For the text-containing cell, return its midpoint in (x, y) coordinate format. 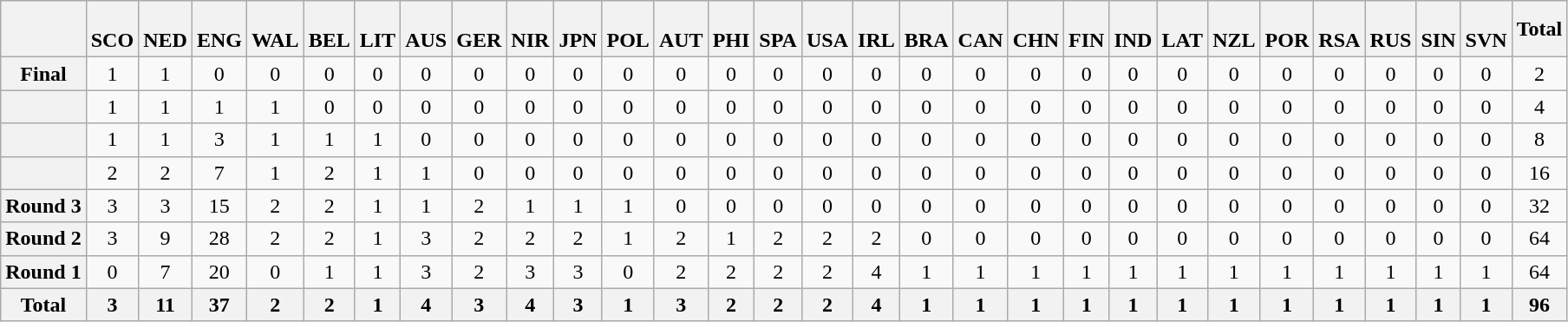
Round 2 (43, 239)
BEL (330, 30)
8 (1539, 140)
RUS (1391, 30)
9 (166, 239)
LAT (1183, 30)
POR (1287, 30)
NZL (1234, 30)
16 (1539, 173)
15 (219, 206)
LIT (377, 30)
SIN (1438, 30)
NIR (531, 30)
FIN (1087, 30)
Round 3 (43, 206)
USA (827, 30)
11 (166, 305)
Final (43, 74)
32 (1539, 206)
AUS (427, 30)
GER (479, 30)
96 (1539, 305)
CHN (1036, 30)
37 (219, 305)
CAN (980, 30)
ENG (219, 30)
BRA (926, 30)
SCO (112, 30)
IND (1133, 30)
SVN (1486, 30)
SPA (779, 30)
AUT (681, 30)
WAL (275, 30)
PHI (731, 30)
POL (628, 30)
Round 1 (43, 272)
28 (219, 239)
NED (166, 30)
20 (219, 272)
JPN (578, 30)
IRL (877, 30)
RSA (1339, 30)
